Identify which cell holds the provided text, then report its (x, y) central coordinate. 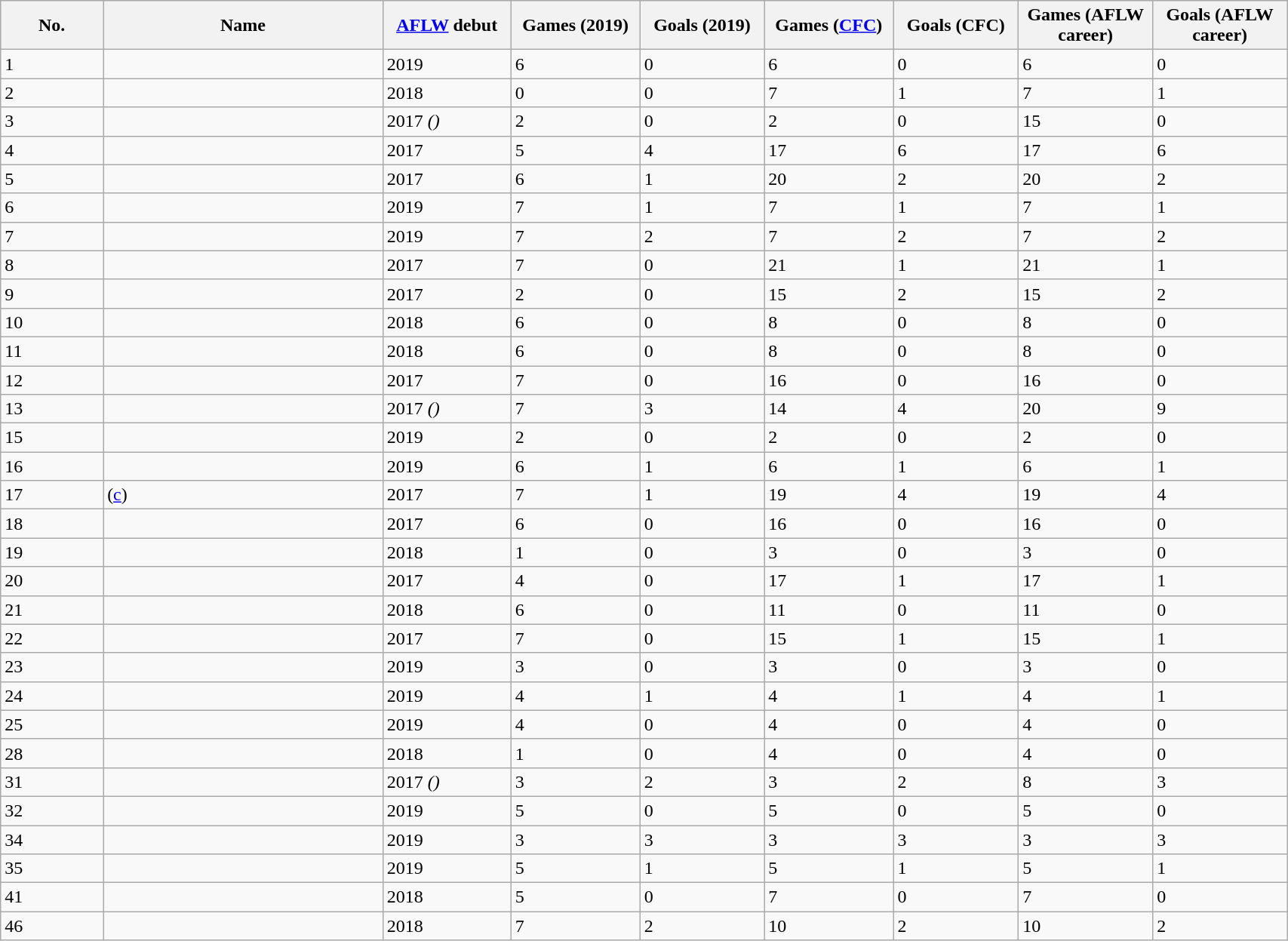
Name (243, 26)
46 (52, 926)
25 (52, 724)
Goals (2019) (702, 26)
(c) (243, 495)
14 (828, 409)
34 (52, 840)
41 (52, 897)
22 (52, 638)
32 (52, 810)
28 (52, 753)
Games (2019) (575, 26)
24 (52, 696)
AFLW debut (447, 26)
13 (52, 409)
23 (52, 667)
No. (52, 26)
12 (52, 380)
Goals (AFLW career) (1220, 26)
Games (AFLW career) (1086, 26)
31 (52, 782)
35 (52, 869)
Goals (CFC) (956, 26)
Games (CFC) (828, 26)
18 (52, 524)
